Capture the cell that displays the provided text and extract its [x, y] central coordinate. 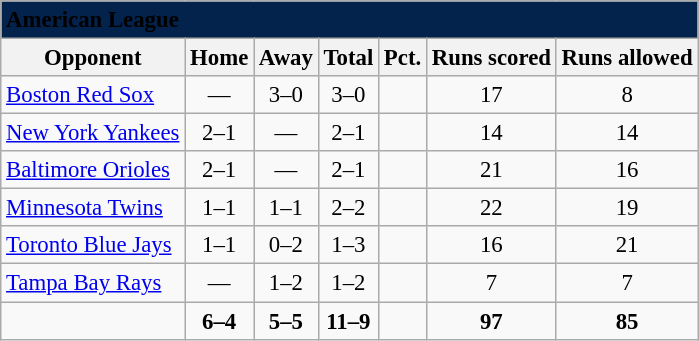
Tampa Bay Rays [93, 283]
Baltimore Orioles [93, 170]
22 [491, 208]
Away [286, 58]
5–5 [286, 321]
0–2 [286, 245]
Minnesota Twins [93, 208]
17 [491, 95]
Opponent [93, 58]
11–9 [348, 321]
1–3 [348, 245]
Runs scored [491, 58]
2–2 [348, 208]
Pct. [403, 58]
Home [220, 58]
19 [627, 208]
6–4 [220, 321]
New York Yankees [93, 133]
Toronto Blue Jays [93, 245]
Boston Red Sox [93, 95]
Total [348, 58]
97 [491, 321]
Runs allowed [627, 58]
American League [350, 20]
8 [627, 95]
85 [627, 321]
